From the cell containing the given text, extract its center point as (X, Y) coordinate. 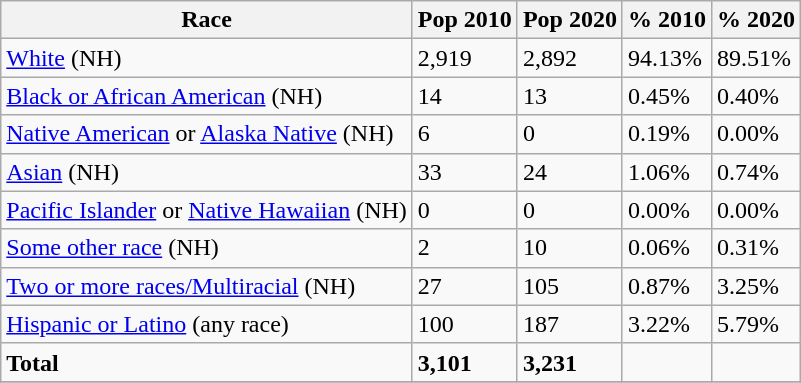
14 (464, 96)
0.06% (666, 248)
0.31% (756, 248)
105 (570, 286)
Total (207, 362)
3,101 (464, 362)
0.87% (666, 286)
Two or more races/Multiracial (NH) (207, 286)
Pop 2010 (464, 20)
33 (464, 172)
Hispanic or Latino (any race) (207, 324)
100 (464, 324)
Some other race (NH) (207, 248)
Pacific Islander or Native Hawaiian (NH) (207, 210)
24 (570, 172)
13 (570, 96)
187 (570, 324)
3,231 (570, 362)
6 (464, 134)
0.40% (756, 96)
% 2020 (756, 20)
94.13% (666, 58)
Native American or Alaska Native (NH) (207, 134)
2,892 (570, 58)
89.51% (756, 58)
% 2010 (666, 20)
0.19% (666, 134)
3.22% (666, 324)
White (NH) (207, 58)
Race (207, 20)
1.06% (666, 172)
Asian (NH) (207, 172)
2,919 (464, 58)
Pop 2020 (570, 20)
27 (464, 286)
0.74% (756, 172)
2 (464, 248)
5.79% (756, 324)
0.45% (666, 96)
3.25% (756, 286)
Black or African American (NH) (207, 96)
10 (570, 248)
